Pinpoint the cell where the given text exists, returning its (x, y) midpoint coordinate. 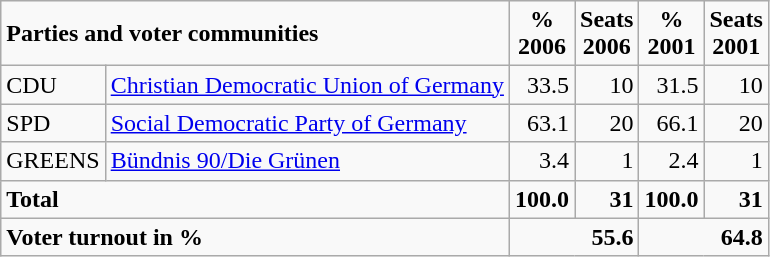
Seats2006 (607, 34)
2.4 (672, 161)
Parties and voter communities (256, 34)
%2006 (542, 34)
CDU (53, 85)
SPD (53, 123)
3.4 (542, 161)
%2001 (672, 34)
64.8 (704, 237)
Christian Democratic Union of Germany (307, 85)
31.5 (672, 85)
66.1 (672, 123)
GREENS (53, 161)
Social Democratic Party of Germany (307, 123)
55.6 (574, 237)
Bündnis 90/Die Grünen (307, 161)
33.5 (542, 85)
Total (256, 199)
63.1 (542, 123)
Voter turnout in % (256, 237)
Seats2001 (736, 34)
